Provide the (x, y) coordinate of the cell's center where the given text is located.  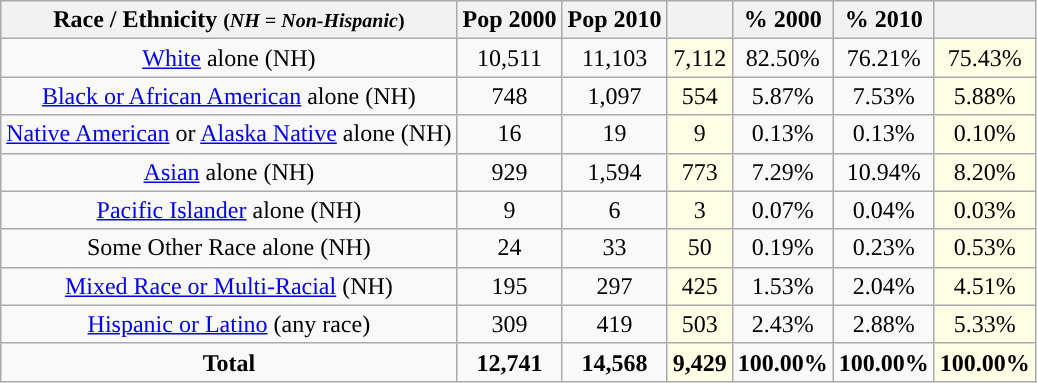
0.23% (884, 248)
297 (614, 286)
554 (700, 96)
1,097 (614, 96)
2.88% (884, 324)
195 (510, 286)
Pacific Islander alone (NH) (229, 210)
425 (700, 286)
7.53% (884, 96)
Native American or Alaska Native alone (NH) (229, 134)
1.53% (782, 286)
76.21% (884, 58)
4.51% (984, 286)
12,741 (510, 362)
0.10% (984, 134)
14,568 (614, 362)
929 (510, 172)
5.88% (984, 96)
% 2000 (782, 20)
1,594 (614, 172)
773 (700, 172)
33 (614, 248)
9,429 (700, 362)
419 (614, 324)
7,112 (700, 58)
5.33% (984, 324)
White alone (NH) (229, 58)
748 (510, 96)
Pop 2010 (614, 20)
10,511 (510, 58)
Pop 2000 (510, 20)
2.04% (884, 286)
24 (510, 248)
0.19% (782, 248)
6 (614, 210)
Total (229, 362)
Black or African American alone (NH) (229, 96)
7.29% (782, 172)
Race / Ethnicity (NH = Non-Hispanic) (229, 20)
82.50% (782, 58)
5.87% (782, 96)
Some Other Race alone (NH) (229, 248)
75.43% (984, 58)
3 (700, 210)
Hispanic or Latino (any race) (229, 324)
2.43% (782, 324)
0.03% (984, 210)
Asian alone (NH) (229, 172)
0.04% (884, 210)
Mixed Race or Multi-Racial (NH) (229, 286)
10.94% (884, 172)
503 (700, 324)
11,103 (614, 58)
309 (510, 324)
19 (614, 134)
% 2010 (884, 20)
16 (510, 134)
8.20% (984, 172)
0.07% (782, 210)
50 (700, 248)
0.53% (984, 248)
